Determine the [X, Y] coordinate at the center of the cell enclosing the given text.  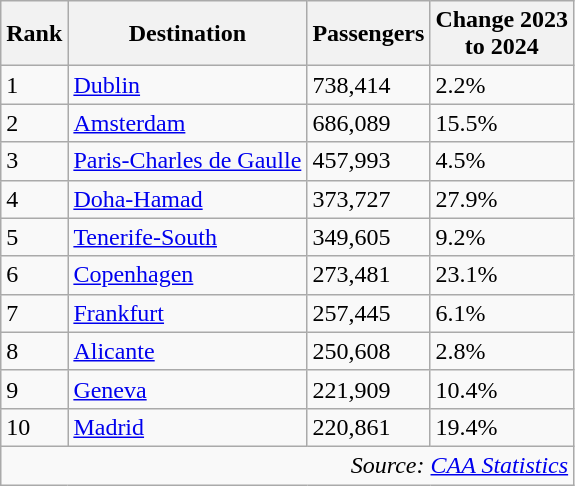
Geneva [188, 389]
Paris-Charles de Gaulle [188, 161]
457,993 [368, 161]
Destination [188, 34]
2 [34, 123]
9.2% [502, 237]
Rank [34, 34]
686,089 [368, 123]
6.1% [502, 313]
220,861 [368, 427]
221,909 [368, 389]
738,414 [368, 85]
8 [34, 351]
257,445 [368, 313]
349,605 [368, 237]
15.5% [502, 123]
5 [34, 237]
10.4% [502, 389]
Source: CAA Statistics [288, 465]
Copenhagen [188, 275]
Dublin [188, 85]
19.4% [502, 427]
Passengers [368, 34]
Frankfurt [188, 313]
27.9% [502, 199]
273,481 [368, 275]
Madrid [188, 427]
4.5% [502, 161]
10 [34, 427]
250,608 [368, 351]
1 [34, 85]
2.8% [502, 351]
4 [34, 199]
Change 2023to 2024 [502, 34]
2.2% [502, 85]
Alicante [188, 351]
6 [34, 275]
373,727 [368, 199]
Tenerife-South [188, 237]
3 [34, 161]
7 [34, 313]
9 [34, 389]
Amsterdam [188, 123]
Doha-Hamad [188, 199]
23.1% [502, 275]
